Extract the [x, y] coordinate from the center of the cell holding the provided text.  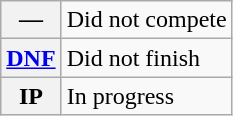
DNF [31, 58]
— [31, 20]
IP [31, 96]
In progress [146, 96]
Did not finish [146, 58]
Did not compete [146, 20]
